Locate the cell with the specified text and output its [x, y] center coordinate. 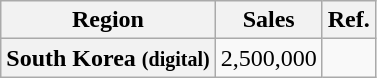
Sales [268, 20]
South Korea (digital) [108, 58]
Region [108, 20]
Ref. [348, 20]
2,500,000 [268, 58]
